For the text-containing cell, return its midpoint in (x, y) coordinate format. 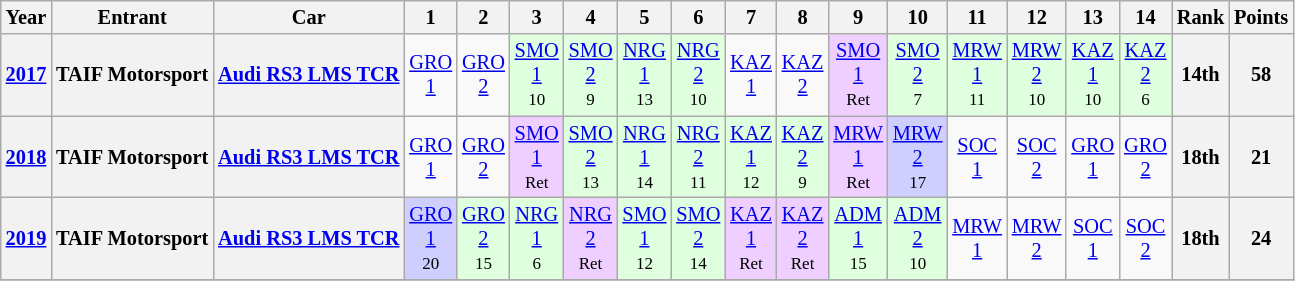
KAZ1 (751, 75)
9 (858, 17)
MRW2 (1037, 238)
Car (308, 17)
21 (1261, 157)
MRW210 (1037, 75)
13 (1092, 17)
KAZ112 (751, 157)
GRO215 (484, 238)
SMO112 (644, 238)
6 (698, 17)
11 (977, 17)
4 (591, 17)
Year (26, 17)
KAZ29 (803, 157)
58 (1261, 75)
MRW1 (977, 238)
NRG211 (698, 157)
KAZ26 (1146, 75)
MRW1Ret (858, 157)
8 (803, 17)
NRG113 (644, 75)
MRW217 (918, 157)
14th (1200, 75)
14 (1146, 17)
KAZ1Ret (751, 238)
KAZ2 (803, 75)
NRG114 (644, 157)
12 (1037, 17)
ADM115 (858, 238)
KAZ110 (1092, 75)
SMO27 (918, 75)
NRG2Ret (591, 238)
3 (537, 17)
SMO213 (591, 157)
KAZ2Ret (803, 238)
2019 (26, 238)
GRO120 (430, 238)
2017 (26, 75)
ADM210 (918, 238)
SMO110 (537, 75)
10 (918, 17)
24 (1261, 238)
5 (644, 17)
SMO29 (591, 75)
NRG210 (698, 75)
SMO214 (698, 238)
1 (430, 17)
2018 (26, 157)
2 (484, 17)
NRG16 (537, 238)
Entrant (132, 17)
Rank (1200, 17)
MRW111 (977, 75)
Points (1261, 17)
7 (751, 17)
